Provide the (X, Y) coordinate of the cell's center where the given text is located.  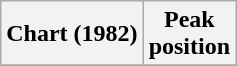
Chart (1982) (72, 34)
Peakposition (189, 34)
